Determine the [x, y] coordinate at the center of the cell enclosing the given text.  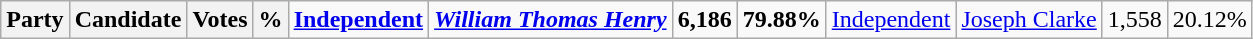
Candidate [128, 20]
6,186 [704, 20]
William Thomas Henry [551, 20]
20.12% [1210, 20]
Party [35, 20]
Joseph Clarke [1029, 20]
1,558 [1134, 20]
79.88% [782, 20]
Votes [220, 20]
% [270, 20]
